Identify which cell holds the provided text, then report its (X, Y) central coordinate. 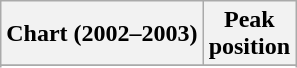
Chart (2002–2003) (102, 34)
Peakposition (249, 34)
